Search for the cell housing the specified text and yield its [x, y] center coordinate. 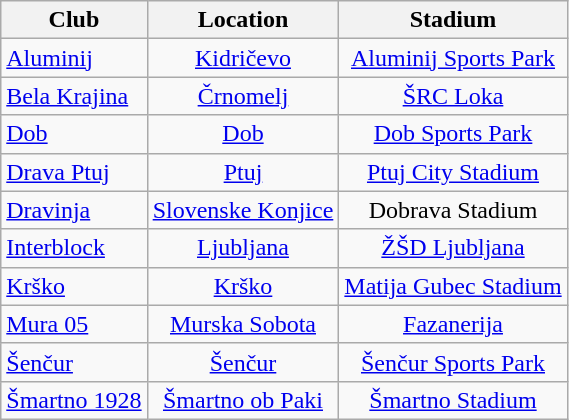
Matija Gubec Stadium [453, 286]
Slovenske Konjice [243, 210]
Aluminij [74, 58]
Dobrava Stadium [453, 210]
Kidričevo [243, 58]
Murska Sobota [243, 324]
Interblock [74, 248]
Aluminij Sports Park [453, 58]
Bela Krajina [74, 96]
Dravinja [74, 210]
ŽŠD Ljubljana [453, 248]
Dob Sports Park [453, 134]
Šmartno 1928 [74, 400]
Šmartno ob Paki [243, 400]
Šmartno Stadium [453, 400]
Črnomelj [243, 96]
Drava Ptuj [74, 172]
Fazanerija [453, 324]
Stadium [453, 20]
Šenčur Sports Park [453, 362]
Ptuj [243, 172]
ŠRC Loka [453, 96]
Location [243, 20]
Club [74, 20]
Ptuj City Stadium [453, 172]
Ljubljana [243, 248]
Mura 05 [74, 324]
